Search for the cell housing the specified text and yield its (x, y) center coordinate. 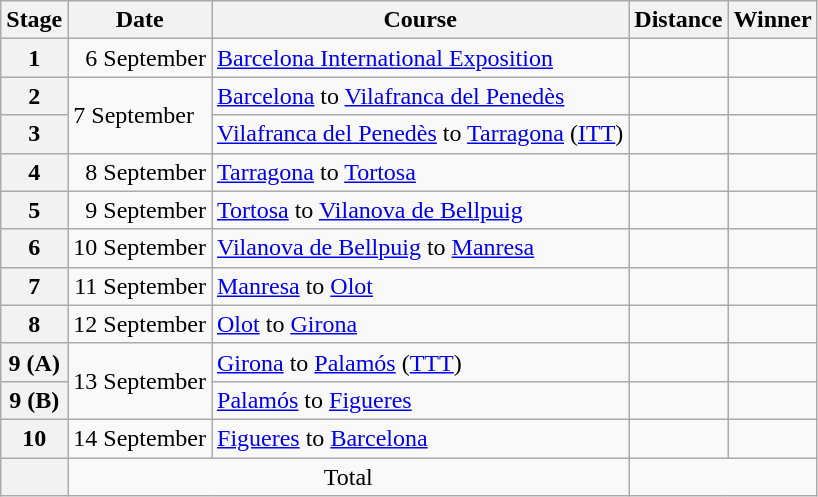
Tortosa to Vilanova de Bellpuig (420, 210)
8 September (140, 172)
4 (34, 172)
6 (34, 248)
Vilanova de Bellpuig to Manresa (420, 248)
9 September (140, 210)
3 (34, 134)
Palamós to Figueres (420, 400)
9 (B) (34, 400)
Figueres to Barcelona (420, 438)
10 (34, 438)
7 September (140, 115)
Barcelona International Exposition (420, 58)
7 (34, 286)
Stage (34, 20)
Vilafranca del Penedès to Tarragona (ITT) (420, 134)
6 September (140, 58)
Manresa to Olot (420, 286)
Distance (678, 20)
8 (34, 324)
Tarragona to Tortosa (420, 172)
Winner (772, 20)
13 September (140, 381)
11 September (140, 286)
Olot to Girona (420, 324)
Total (348, 477)
Barcelona to Vilafranca del Penedès (420, 96)
12 September (140, 324)
2 (34, 96)
Course (420, 20)
14 September (140, 438)
Girona to Palamós (TTT) (420, 362)
9 (A) (34, 362)
5 (34, 210)
Date (140, 20)
1 (34, 58)
10 September (140, 248)
